Search for the cell housing the specified text and yield its (X, Y) center coordinate. 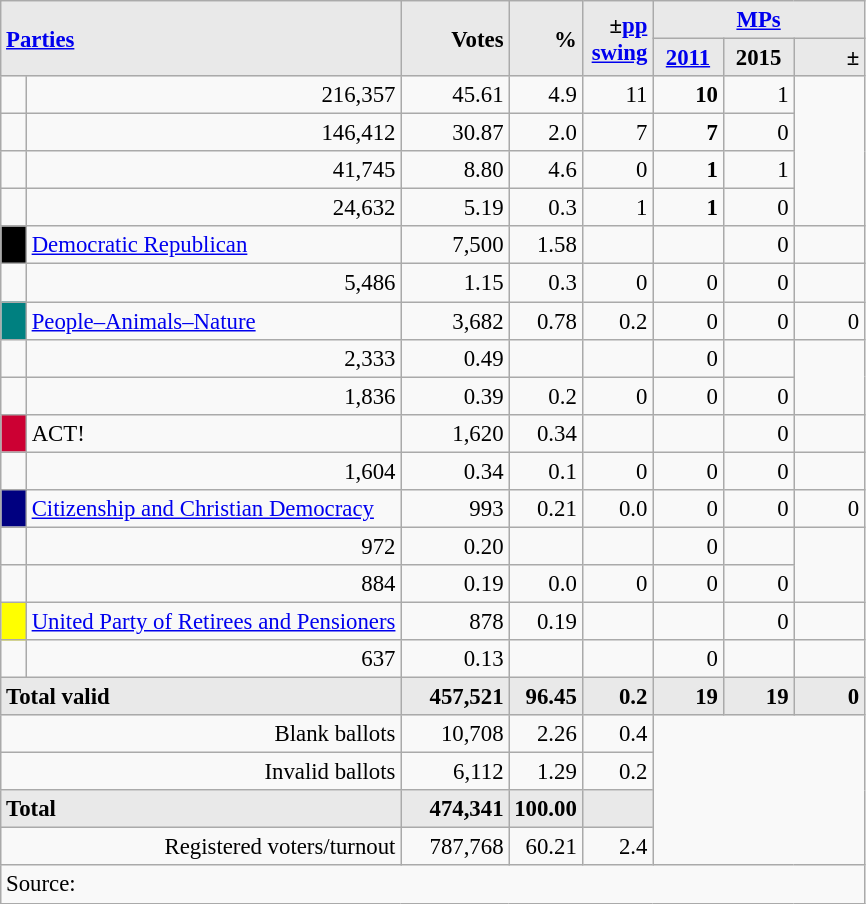
637 (213, 659)
11 (618, 95)
8.80 (455, 170)
2,333 (213, 358)
Source: (433, 885)
Total (201, 809)
146,412 (213, 133)
1.58 (546, 245)
5.19 (455, 208)
2011 (688, 58)
4.6 (546, 170)
0.49 (455, 358)
1.29 (546, 772)
1,620 (455, 433)
972 (213, 546)
6,112 (455, 772)
0.4 (618, 734)
ACT! (213, 433)
24,632 (213, 208)
3,682 (455, 321)
2.4 (618, 847)
Citizenship and Christian Democracy (213, 509)
5,486 (213, 283)
216,357 (213, 95)
60.21 (546, 847)
0.13 (455, 659)
0.39 (455, 396)
45.61 (455, 95)
2.26 (546, 734)
993 (455, 509)
787,768 (455, 847)
± (830, 58)
30.87 (455, 133)
10,708 (455, 734)
96.45 (546, 697)
Blank ballots (201, 734)
People–Animals–Nature (213, 321)
0.78 (546, 321)
United Party of Retirees and Pensioners (213, 621)
1.15 (455, 283)
±pp swing (618, 38)
10 (688, 95)
Votes (455, 38)
1,836 (213, 396)
0.20 (455, 546)
Democratic Republican (213, 245)
0.1 (546, 471)
Parties (201, 38)
100.00 (546, 809)
7,500 (455, 245)
878 (455, 621)
1,604 (213, 471)
2.0 (546, 133)
% (546, 38)
Total valid (201, 697)
2015 (758, 58)
4.9 (546, 95)
457,521 (455, 697)
Invalid ballots (201, 772)
MPs (759, 20)
Registered voters/turnout (201, 847)
474,341 (455, 809)
0.21 (546, 509)
41,745 (213, 170)
884 (213, 584)
